Search for the cell housing the specified text and yield its [X, Y] center coordinate. 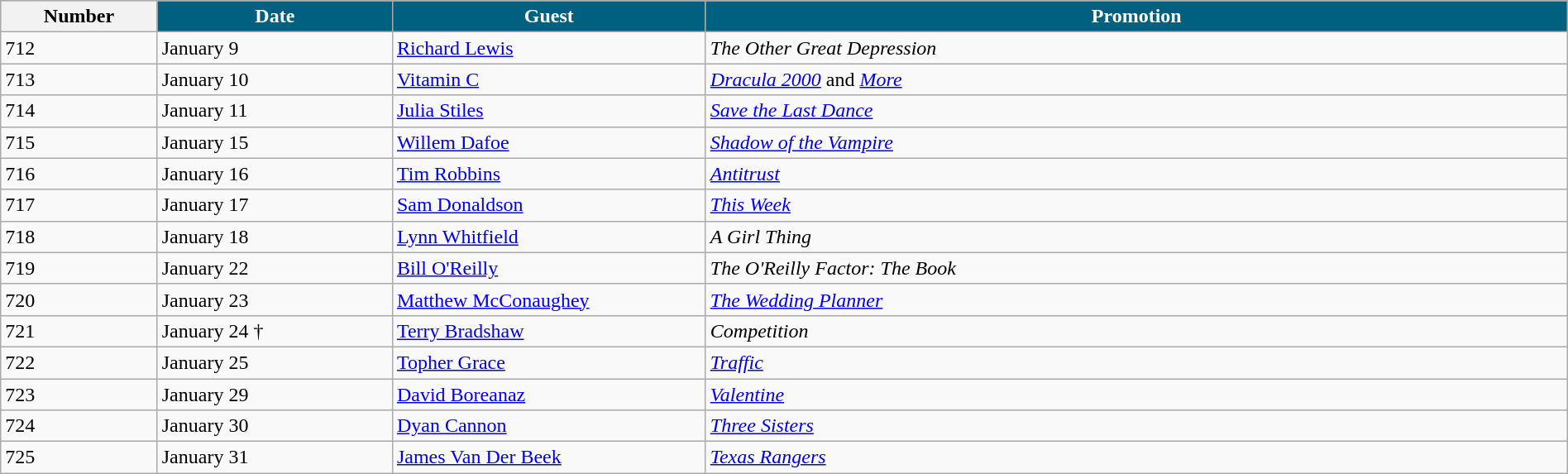
Shadow of the Vampire [1136, 142]
January 10 [275, 79]
714 [79, 111]
Guest [549, 17]
Traffic [1136, 362]
Willem Dafoe [549, 142]
January 15 [275, 142]
Dyan Cannon [549, 426]
Terry Bradshaw [549, 331]
Competition [1136, 331]
Richard Lewis [549, 48]
January 23 [275, 299]
713 [79, 79]
January 31 [275, 457]
Date [275, 17]
715 [79, 142]
Three Sisters [1136, 426]
Promotion [1136, 17]
The Other Great Depression [1136, 48]
718 [79, 237]
January 25 [275, 362]
Vitamin C [549, 79]
722 [79, 362]
January 24 † [275, 331]
Julia Stiles [549, 111]
David Boreanaz [549, 395]
January 22 [275, 268]
January 17 [275, 205]
725 [79, 457]
723 [79, 395]
The O'Reilly Factor: The Book [1136, 268]
Tim Robbins [549, 174]
Save the Last Dance [1136, 111]
712 [79, 48]
January 29 [275, 395]
January 16 [275, 174]
Sam Donaldson [549, 205]
720 [79, 299]
Antitrust [1136, 174]
Topher Grace [549, 362]
Lynn Whitfield [549, 237]
A Girl Thing [1136, 237]
January 11 [275, 111]
January 9 [275, 48]
724 [79, 426]
717 [79, 205]
The Wedding Planner [1136, 299]
January 30 [275, 426]
Number [79, 17]
Dracula 2000 and More [1136, 79]
James Van Der Beek [549, 457]
Matthew McConaughey [549, 299]
719 [79, 268]
This Week [1136, 205]
Valentine [1136, 395]
January 18 [275, 237]
721 [79, 331]
Bill O'Reilly [549, 268]
716 [79, 174]
Texas Rangers [1136, 457]
